Output the [X, Y] coordinate of the center of the cell containing the given text.  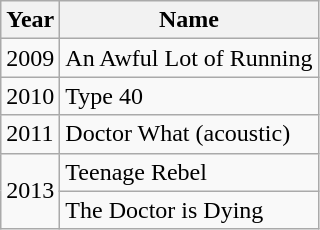
Year [30, 20]
The Doctor is Dying [189, 210]
2010 [30, 96]
Type 40 [189, 96]
2011 [30, 134]
2009 [30, 58]
Teenage Rebel [189, 172]
Doctor What (acoustic) [189, 134]
Name [189, 20]
An Awful Lot of Running [189, 58]
2013 [30, 191]
